Return [x, y] of the center of cell containing provided text 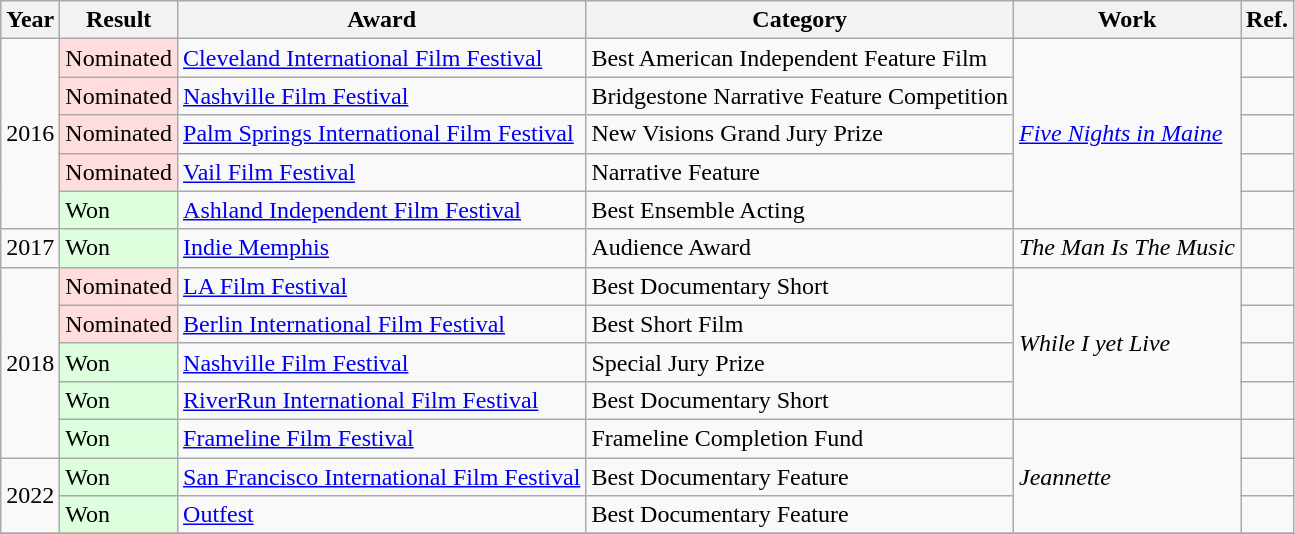
2022 [30, 496]
Year [30, 20]
New Visions Grand Jury Prize [800, 134]
Vail Film Festival [382, 172]
Result [119, 20]
The Man Is The Music [1126, 248]
Frameline Completion Fund [800, 438]
Award [382, 20]
2018 [30, 362]
Ref. [1266, 20]
LA Film Festival [382, 286]
While I yet Live [1126, 343]
Best Short Film [800, 324]
Category [800, 20]
Cleveland International Film Festival [382, 58]
Best Ensemble Acting [800, 210]
Ashland Independent Film Festival [382, 210]
Best American Independent Feature Film [800, 58]
Five Nights in Maine [1126, 134]
2017 [30, 248]
San Francisco International Film Festival [382, 477]
Jeannette [1126, 476]
Work [1126, 20]
Audience Award [800, 248]
2016 [30, 134]
Berlin International Film Festival [382, 324]
Narrative Feature [800, 172]
Frameline Film Festival [382, 438]
Special Jury Prize [800, 362]
Palm Springs International Film Festival [382, 134]
Outfest [382, 515]
RiverRun International Film Festival [382, 400]
Bridgestone Narrative Feature Competition [800, 96]
Indie Memphis [382, 248]
